Find where the given text appears and provide that cell's center as (x, y) coordinate. 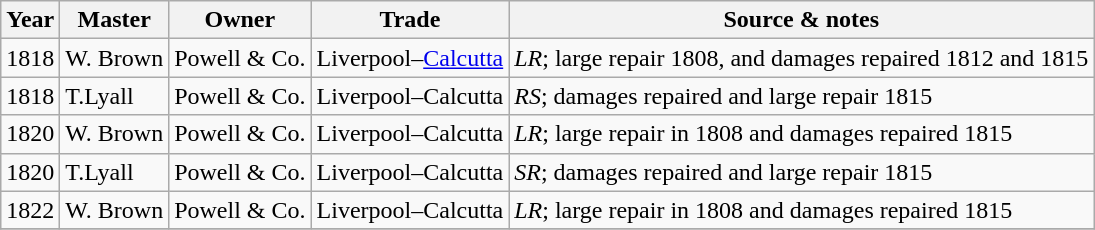
Source & notes (802, 20)
LR; large repair 1808, and damages repaired 1812 and 1815 (802, 58)
Owner (240, 20)
RS; damages repaired and large repair 1815 (802, 96)
Trade (410, 20)
SR; damages repaired and large repair 1815 (802, 172)
Master (114, 20)
Year (30, 20)
1822 (30, 210)
